Return the (X, Y) coordinate for the center point of the cell that contains the specified text.  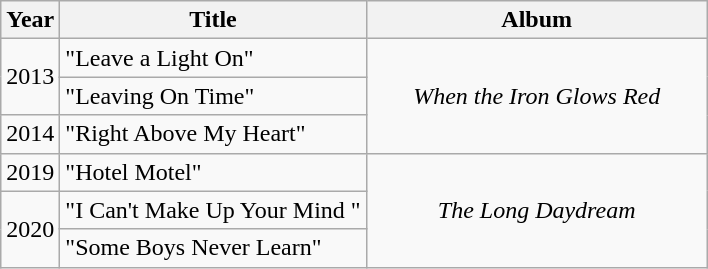
2020 (30, 229)
When the Iron Glows Red (536, 96)
"I Can't Make Up Your Mind " (213, 210)
Title (213, 20)
The Long Daydream (536, 210)
"Leave a Light On" (213, 58)
2014 (30, 134)
"Hotel Motel" (213, 172)
"Some Boys Never Learn" (213, 248)
2019 (30, 172)
"Leaving On Time" (213, 96)
Year (30, 20)
Album (536, 20)
2013 (30, 77)
"Right Above My Heart" (213, 134)
